Scan for the cell matching the given text and deliver its (x, y) coordinate at center. 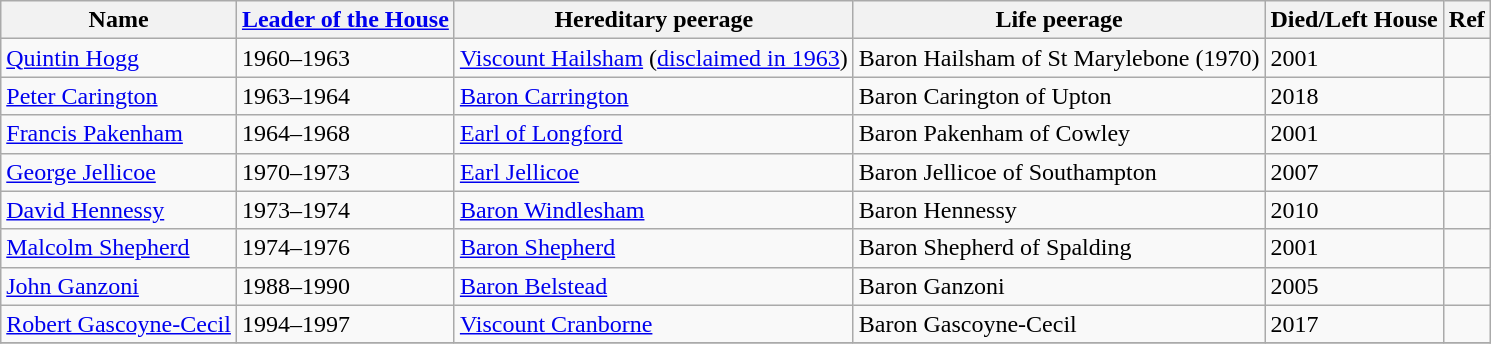
Baron Windlesham (654, 210)
1963–1964 (345, 96)
1973–1974 (345, 210)
John Ganzoni (119, 286)
Baron Shepherd (654, 248)
1970–1973 (345, 172)
Robert Gascoyne-Cecil (119, 324)
1994–1997 (345, 324)
1974–1976 (345, 248)
Life peerage (1059, 20)
Baron Shepherd of Spalding (1059, 248)
Hereditary peerage (654, 20)
1964–1968 (345, 134)
Ref (1466, 20)
Leader of the House (345, 20)
Baron Gascoyne-Cecil (1059, 324)
1988–1990 (345, 286)
Baron Hennessy (1059, 210)
Viscount Hailsham (disclaimed in 1963) (654, 58)
Baron Belstead (654, 286)
2017 (1354, 324)
2005 (1354, 286)
David Hennessy (119, 210)
Viscount Cranborne (654, 324)
2018 (1354, 96)
Peter Carington (119, 96)
Died/Left House (1354, 20)
Quintin Hogg (119, 58)
Baron Jellicoe of Southampton (1059, 172)
Baron Ganzoni (1059, 286)
Baron Carrington (654, 96)
George Jellicoe (119, 172)
Baron Carington of Upton (1059, 96)
Earl of Longford (654, 134)
1960–1963 (345, 58)
Name (119, 20)
Francis Pakenham (119, 134)
2007 (1354, 172)
Malcolm Shepherd (119, 248)
Earl Jellicoe (654, 172)
Baron Hailsham of St Marylebone (1970) (1059, 58)
2010 (1354, 210)
Baron Pakenham of Cowley (1059, 134)
